For the text-containing cell, return its midpoint in [X, Y] coordinate format. 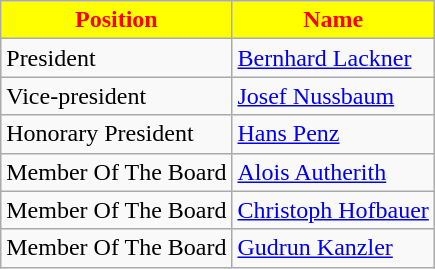
Josef Nussbaum [333, 96]
Name [333, 20]
Hans Penz [333, 134]
Position [116, 20]
President [116, 58]
Alois Autherith [333, 172]
Gudrun Kanzler [333, 248]
Bernhard Lackner [333, 58]
Vice-president [116, 96]
Honorary President [116, 134]
Christoph Hofbauer [333, 210]
